Output the [X, Y] coordinate of the center of the cell containing the given text.  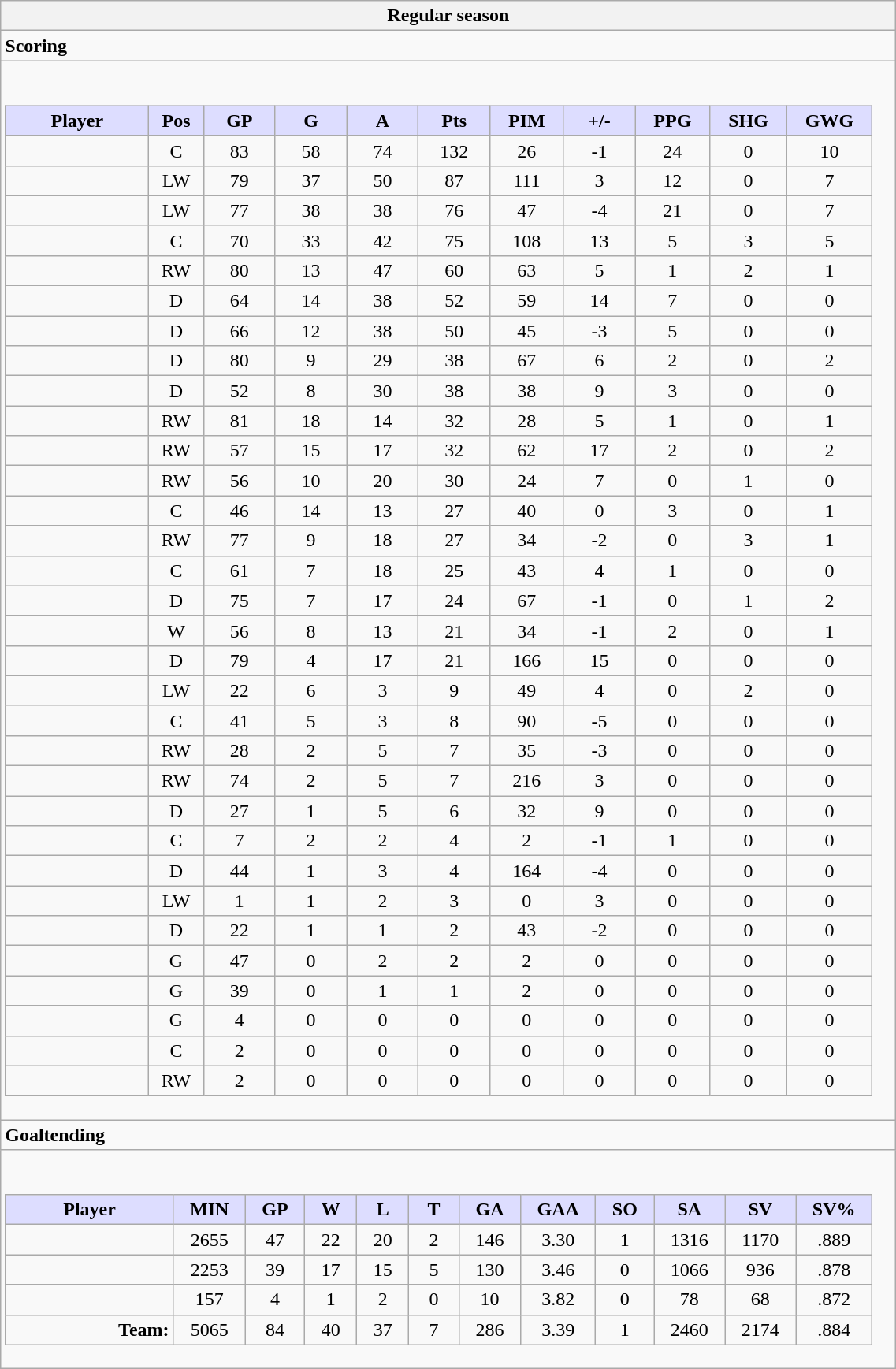
2253 [210, 1270]
3.46 [558, 1270]
63 [527, 270]
49 [527, 690]
5065 [210, 1330]
Goaltending [448, 1134]
83 [240, 151]
70 [240, 240]
59 [527, 301]
3.82 [558, 1300]
.884 [834, 1330]
76 [454, 210]
.872 [834, 1300]
62 [527, 451]
-5 [599, 720]
42 [383, 240]
81 [240, 421]
3.39 [558, 1330]
90 [527, 720]
2655 [210, 1240]
PPG [673, 121]
1170 [760, 1240]
25 [454, 571]
111 [527, 180]
A [383, 121]
SV [760, 1210]
157 [210, 1300]
78 [690, 1300]
936 [760, 1270]
T [434, 1210]
46 [240, 511]
29 [383, 361]
3.30 [558, 1240]
2174 [760, 1330]
GAA [558, 1210]
164 [527, 871]
PIM [527, 121]
Pts [454, 121]
108 [527, 240]
SHG [749, 121]
130 [490, 1270]
66 [240, 331]
GA [490, 1210]
41 [240, 720]
.878 [834, 1270]
.889 [834, 1240]
286 [490, 1330]
216 [527, 781]
SA [690, 1210]
1316 [690, 1240]
45 [527, 331]
146 [490, 1240]
64 [240, 301]
2460 [690, 1330]
35 [527, 750]
44 [240, 871]
Pos [177, 121]
Regular season [448, 16]
26 [527, 151]
84 [274, 1330]
132 [454, 151]
L [383, 1210]
68 [760, 1300]
Team: [90, 1330]
60 [454, 270]
166 [527, 660]
Scoring [448, 46]
SO [625, 1210]
MIN [210, 1210]
+/- [599, 121]
58 [310, 151]
87 [454, 180]
61 [240, 571]
1066 [690, 1270]
SV% [834, 1210]
33 [310, 240]
GWG [829, 121]
57 [240, 451]
